Output the (X, Y) coordinate of the center of the cell containing the given text.  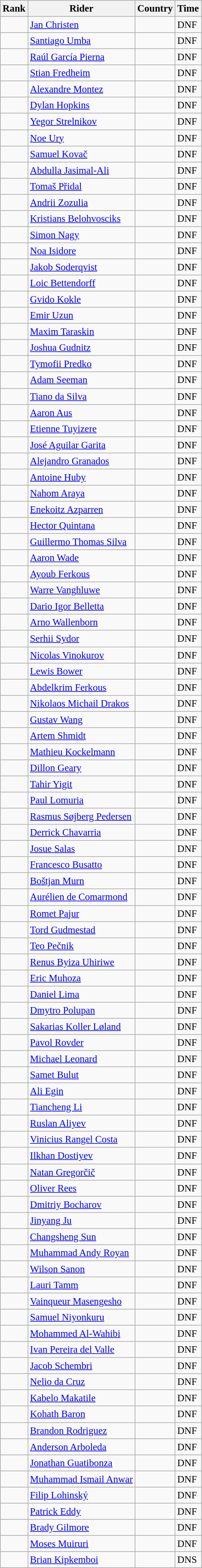
Ivan Pereira del Valle (82, 1350)
Muhammad Andy Royan (82, 1253)
Loic Bettendorff (82, 283)
Artem Shmidt (82, 736)
Santiago Umba (82, 41)
Josue Salas (82, 849)
Aurélien de Comarmond (82, 897)
Brady Gilmore (82, 1528)
Mathieu Kockelmann (82, 752)
Nikolaos Michail Drakos (82, 703)
Yegor Strelnikov (82, 122)
Pavol Rovder (82, 1043)
Simon Nagy (82, 235)
Francesco Busatto (82, 865)
Tomaš Přidal (82, 186)
Raúl García Pierna (82, 57)
Tiano da Silva (82, 396)
Dmytro Polupan (82, 1011)
Mohammed Al-Wahibi (82, 1334)
Dmitriy Bocharov (82, 1204)
Gustav Wang (82, 720)
Nahom Araya (82, 493)
Noa Isidore (82, 251)
José Aguilar Garita (82, 445)
Adam Seeman (82, 380)
Eric Muhoza (82, 978)
Ali Egin (82, 1091)
Filip Lohinský (82, 1495)
Oliver Rees (82, 1188)
Jinyang Ju (82, 1220)
Sakarias Koller Løland (82, 1026)
Anderson Arboleda (82, 1447)
Muhammad Ismail Anwar (82, 1479)
Daniel Lima (82, 994)
Aaron Aus (82, 413)
Alejandro Granados (82, 461)
Rider (82, 9)
Lewis Bower (82, 671)
Romet Pajur (82, 913)
Lauri Tamm (82, 1285)
Nelio da Cruz (82, 1382)
Serhii Sydor (82, 639)
Jacob Schembri (82, 1366)
Tahir Yigit (82, 784)
Natan Gregorčič (82, 1172)
Noe Ury (82, 138)
Paul Lomuria (82, 800)
Ruslan Aliyev (82, 1124)
Boštjan Murn (82, 881)
Brandon Rodriguez (82, 1430)
DNS (188, 1560)
Maxim Taraskin (82, 332)
Antoine Huby (82, 477)
Gvido Kokle (82, 300)
Jakob Soderqvist (82, 267)
Patrick Eddy (82, 1511)
Ilkhan Dostiyev (82, 1156)
Tymofii Predko (82, 364)
Hector Quintana (82, 526)
Samet Bulut (82, 1075)
Vainqueur Masengesho (82, 1301)
Changsheng Sun (82, 1237)
Enekoitz Azparren (82, 509)
Emir Uzun (82, 315)
Abdelkrim Ferkous (82, 687)
Michael Leonard (82, 1059)
Dylan Hopkins (82, 105)
Dario Igor Belletta (82, 606)
Samuel Niyonkuru (82, 1317)
Jonathan Guatibonza (82, 1463)
Tord Gudmestad (82, 930)
Rank (14, 9)
Abdulla Jasimal-Ali (82, 170)
Kristians Belohvosciks (82, 219)
Brian Kipkemboi (82, 1560)
Jan Christen (82, 25)
Ayoub Ferkous (82, 574)
Tiancheng Li (82, 1107)
Alexandre Montez (82, 89)
Wilson Sanon (82, 1269)
Teo Pečnik (82, 946)
Country (155, 9)
Stian Fredheim (82, 73)
Vinicius Rangel Costa (82, 1139)
Arno Wallenborn (82, 623)
Aaron Wade (82, 558)
Dillon Geary (82, 768)
Warre Vanghluwe (82, 590)
Etienne Tuyizere (82, 429)
Joshua Gudnitz (82, 348)
Kabelo Makatile (82, 1398)
Guillermo Thomas Silva (82, 542)
Andrii Zozulia (82, 202)
Kohath Baron (82, 1415)
Time (188, 9)
Rasmus Søjberg Pedersen (82, 817)
Derrick Chavarria (82, 833)
Nicolas Vinokurov (82, 655)
Samuel Kovač (82, 154)
Renus Byiza Uhiriwe (82, 962)
Moses Muiruri (82, 1543)
